Identify which cell holds the provided text, then report its (x, y) central coordinate. 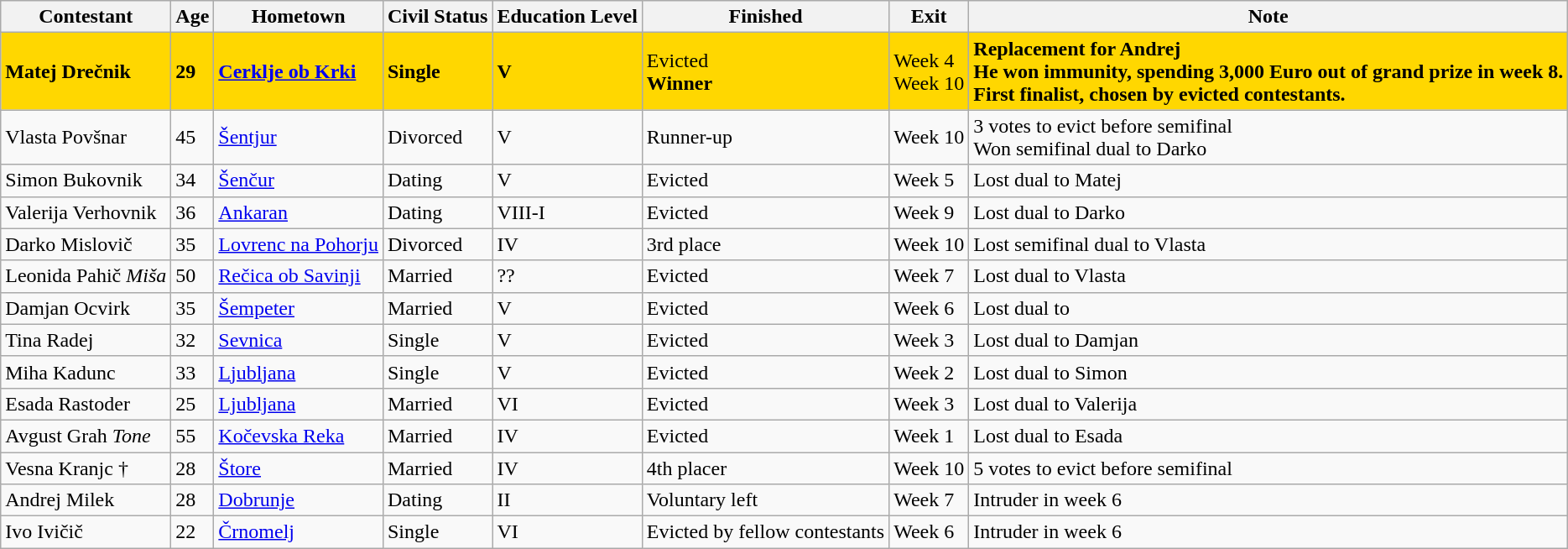
Miha Kadunc (86, 372)
II (567, 500)
Civil Status (437, 17)
Kočevska Reka (299, 436)
Leonida Pahič Miša (86, 276)
?? (567, 276)
45 (193, 138)
Damjan Ocvirk (86, 308)
Valerija Verhovnik (86, 212)
Vesna Kranjc † (86, 468)
Lost dual to Matej (1268, 180)
Rečica ob Savinji (299, 276)
Lost dual to Simon (1268, 372)
Lost dual to Esada (1268, 436)
Matej Drečnik (86, 71)
3 votes to evict before semifinalWon semifinal dual to Darko (1268, 138)
55 (193, 436)
29 (193, 71)
Lost semifinal dual to Vlasta (1268, 244)
Lost dual to Valerija (1268, 404)
Ivo Ivičič (86, 532)
Štore (299, 468)
Note (1268, 17)
Andrej Milek (86, 500)
Dobrunje (299, 500)
Age (193, 17)
Cerklje ob Krki (299, 71)
Replacement for AndrejHe won immunity, spending 3,000 Euro out of grand prize in week 8.First finalist, chosen by evicted contestants. (1268, 71)
Lost dual to Damjan (1268, 340)
Črnomelj (299, 532)
Tina Radej (86, 340)
Education Level (567, 17)
Vlasta Povšnar (86, 138)
Lost dual to (1268, 308)
Week 4Week 10 (930, 71)
33 (193, 372)
Ankaran (299, 212)
Šempeter (299, 308)
4th placer (765, 468)
Lovrenc na Pohorju (299, 244)
36 (193, 212)
Week 9 (930, 212)
Darko Mislovič (86, 244)
22 (193, 532)
Šentjur (299, 138)
5 votes to evict before semifinal (1268, 468)
Contestant (86, 17)
25 (193, 404)
Lost dual to Vlasta (1268, 276)
Avgust Grah Tone (86, 436)
EvictedWinner (765, 71)
32 (193, 340)
Week 2 (930, 372)
34 (193, 180)
Week 5 (930, 180)
Esada Rastoder (86, 404)
Runner-up (765, 138)
Week 1 (930, 436)
Exit (930, 17)
Voluntary left (765, 500)
50 (193, 276)
Hometown (299, 17)
Evicted by fellow contestants (765, 532)
VIII-I (567, 212)
3rd place (765, 244)
Finished (765, 17)
Lost dual to Darko (1268, 212)
Šenčur (299, 180)
Simon Bukovnik (86, 180)
Sevnica (299, 340)
